Extract the [x, y] coordinate from the center of the cell holding the provided text.  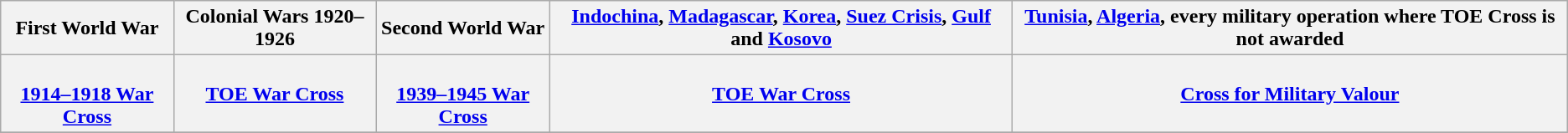
Cross for Military Valour [1290, 94]
First World War [87, 28]
1939–1945 War Cross [463, 94]
Second World War [463, 28]
Tunisia, Algeria, every military operation where TOE Cross is not awarded [1290, 28]
Indochina, Madagascar, Korea, Suez Crisis, Gulf and Kosovo [781, 28]
1914–1918 War Cross [87, 94]
Colonial Wars 1920–1926 [275, 28]
